Pinpoint the cell where the given text exists, returning its [x, y] midpoint coordinate. 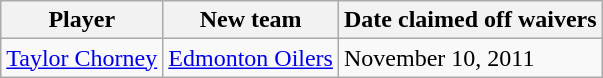
New team [251, 20]
Player [82, 20]
Date claimed off waivers [470, 20]
Edmonton Oilers [251, 58]
November 10, 2011 [470, 58]
Taylor Chorney [82, 58]
